Provide the [x, y] coordinate of the cell's center where the given text is located.  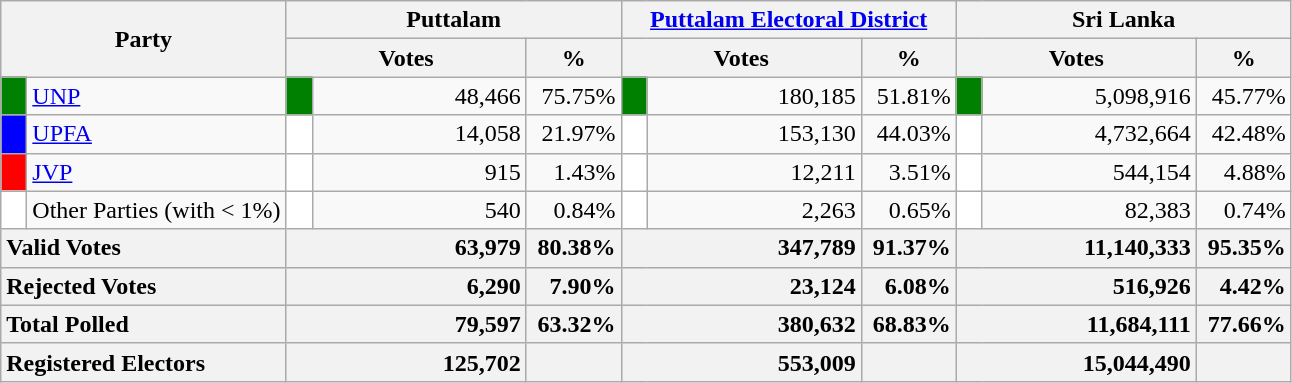
UPFA [156, 134]
Valid Votes [144, 248]
380,632 [741, 324]
553,009 [741, 362]
540 [419, 210]
75.75% [574, 96]
347,789 [741, 248]
0.74% [1244, 210]
11,684,111 [1076, 324]
Registered Electors [144, 362]
UNP [156, 96]
1.43% [574, 172]
95.35% [1244, 248]
0.65% [908, 210]
63,979 [406, 248]
2,263 [754, 210]
Other Parties (with < 1%) [156, 210]
4.88% [1244, 172]
516,926 [1076, 286]
915 [419, 172]
21.97% [574, 134]
Rejected Votes [144, 286]
JVP [156, 172]
77.66% [1244, 324]
79,597 [406, 324]
48,466 [419, 96]
14,058 [419, 134]
5,098,916 [1089, 96]
125,702 [406, 362]
Sri Lanka [1124, 20]
0.84% [574, 210]
4,732,664 [1089, 134]
63.32% [574, 324]
153,130 [754, 134]
11,140,333 [1076, 248]
68.83% [908, 324]
3.51% [908, 172]
Party [144, 39]
82,383 [1089, 210]
23,124 [741, 286]
Total Polled [144, 324]
15,044,490 [1076, 362]
80.38% [574, 248]
4.42% [1244, 286]
6,290 [406, 286]
7.90% [574, 286]
Puttalam [454, 20]
6.08% [908, 286]
12,211 [754, 172]
51.81% [908, 96]
91.37% [908, 248]
544,154 [1089, 172]
Puttalam Electoral District [788, 20]
180,185 [754, 96]
45.77% [1244, 96]
44.03% [908, 134]
42.48% [1244, 134]
